Find where the given text appears and provide that cell's center as (X, Y) coordinate. 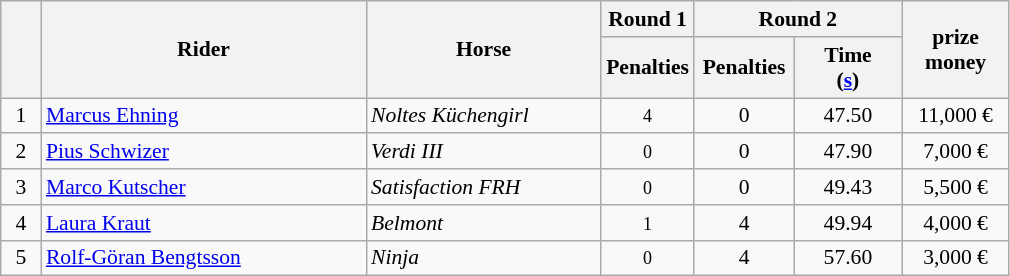
prizemoney (956, 50)
Rolf-Göran Bengtsson (204, 258)
Marcus Ehning (204, 116)
Time(s) (848, 68)
Round 1 (648, 19)
57.60 (848, 258)
Ninja (484, 258)
49.43 (848, 187)
Verdi III (484, 152)
5,500 € (956, 187)
47.50 (848, 116)
Satisfaction FRH (484, 187)
Noltes Küchengirl (484, 116)
5 (21, 258)
Round 2 (798, 19)
Belmont (484, 223)
Marco Kutscher (204, 187)
3,000 € (956, 258)
Pius Schwizer (204, 152)
Rider (204, 50)
11,000 € (956, 116)
Horse (484, 50)
7,000 € (956, 152)
49.94 (848, 223)
47.90 (848, 152)
3 (21, 187)
4,000 € (956, 223)
2 (21, 152)
Laura Kraut (204, 223)
